For the text-containing cell, return its midpoint in (X, Y) coordinate format. 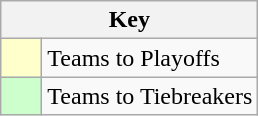
Key (130, 20)
Teams to Tiebreakers (150, 96)
Teams to Playoffs (150, 58)
